Return the [X, Y] coordinate for the center point of the cell that contains the specified text.  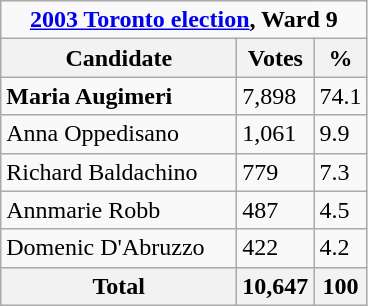
Votes [276, 58]
422 [276, 248]
779 [276, 172]
Annmarie Robb [119, 210]
Total [119, 286]
74.1 [340, 96]
4.2 [340, 248]
100 [340, 286]
4.5 [340, 210]
9.9 [340, 134]
% [340, 58]
Anna Oppedisano [119, 134]
Richard Baldachino [119, 172]
487 [276, 210]
Domenic D'Abruzzo [119, 248]
Maria Augimeri [119, 96]
1,061 [276, 134]
2003 Toronto election, Ward 9 [184, 20]
10,647 [276, 286]
Candidate [119, 58]
7.3 [340, 172]
7,898 [276, 96]
